Output the (X, Y) coordinate of the center of the cell containing the given text.  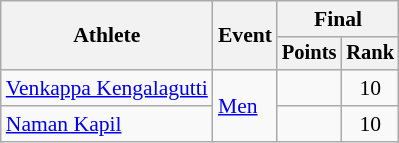
Event (245, 36)
Venkappa Kengalagutti (107, 88)
Points (309, 54)
Men (245, 106)
Naman Kapil (107, 124)
Final (338, 19)
Athlete (107, 36)
Rank (370, 54)
